Provide the [X, Y] coordinate of the cell's center where the given text is located.  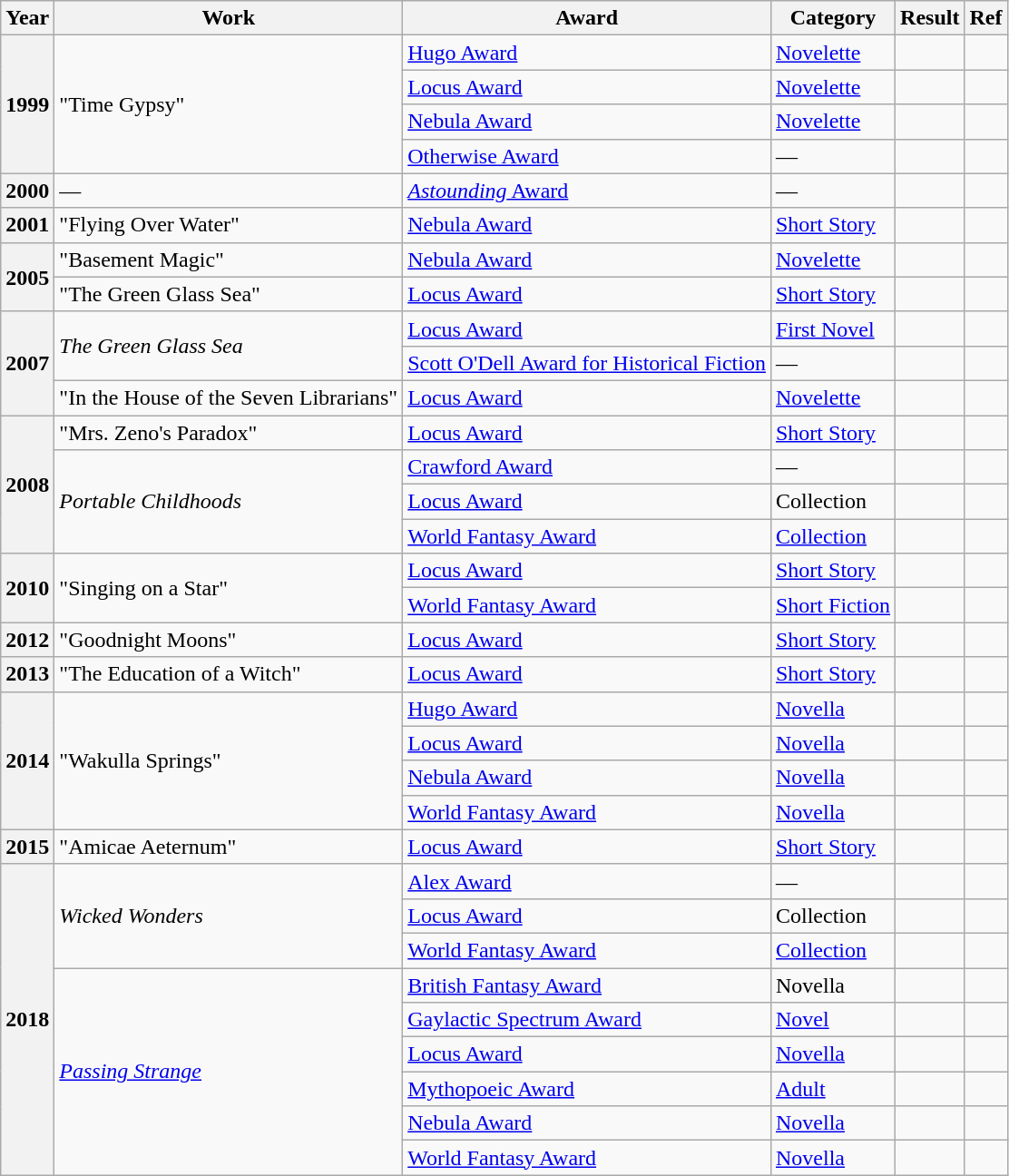
Astounding Award [587, 191]
"The Green Glass Sea" [229, 294]
2005 [27, 277]
2015 [27, 847]
"Amicae Aeternum" [229, 847]
Passing Strange [229, 1071]
Alex Award [587, 881]
"Mrs. Zeno's Paradox" [229, 433]
2013 [27, 674]
2008 [27, 485]
"Singing on a Star" [229, 588]
2018 [27, 1020]
Portable Childhoods [229, 502]
Novel [833, 1020]
2012 [27, 640]
2001 [27, 225]
Adult [833, 1089]
Year [27, 18]
Mythopoeic Award [587, 1089]
2010 [27, 588]
"Time Gypsy" [229, 104]
"Goodnight Moons" [229, 640]
Short Fiction [833, 605]
2014 [27, 760]
Wicked Wonders [229, 916]
"Flying Over Water" [229, 225]
British Fantasy Award [587, 985]
First Novel [833, 328]
"In the House of the Seven Librarians" [229, 397]
1999 [27, 104]
Work [229, 18]
Ref [985, 18]
Gaylactic Spectrum Award [587, 1020]
"Wakulla Springs" [229, 760]
The Green Glass Sea [229, 346]
"Basement Magic" [229, 260]
Category [833, 18]
Award [587, 18]
Crawford Award [587, 467]
Scott O'Dell Award for Historical Fiction [587, 363]
"The Education of a Witch" [229, 674]
Result [930, 18]
2000 [27, 191]
2007 [27, 363]
Otherwise Award [587, 156]
